From the cell containing the given text, extract its center point as [x, y] coordinate. 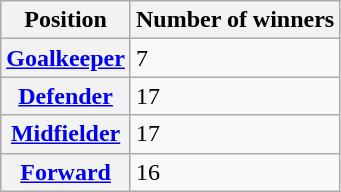
Number of winners [234, 20]
Position [66, 20]
16 [234, 172]
Goalkeeper [66, 58]
Defender [66, 96]
7 [234, 58]
Forward [66, 172]
Midfielder [66, 134]
